Detect which cell encompasses the target text, then output its [X, Y] center coordinate. 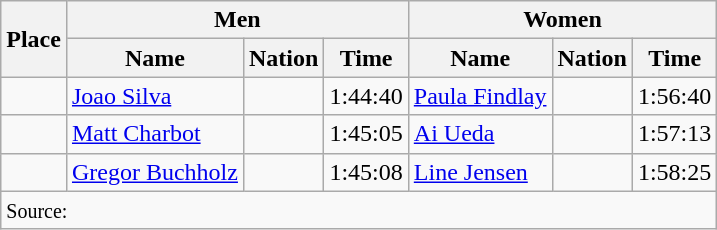
1:44:40 [366, 96]
Place [34, 39]
1:57:13 [674, 134]
Gregor Buchholz [154, 172]
1:56:40 [674, 96]
Women [562, 20]
Matt Charbot [154, 134]
Paula Findlay [480, 96]
1:58:25 [674, 172]
Ai Ueda [480, 134]
1:45:05 [366, 134]
Joao Silva [154, 96]
Men [237, 20]
Line Jensen [480, 172]
1:45:08 [366, 172]
Source: [359, 210]
